Determine the [x, y] coordinate at the center of the cell enclosing the given text.  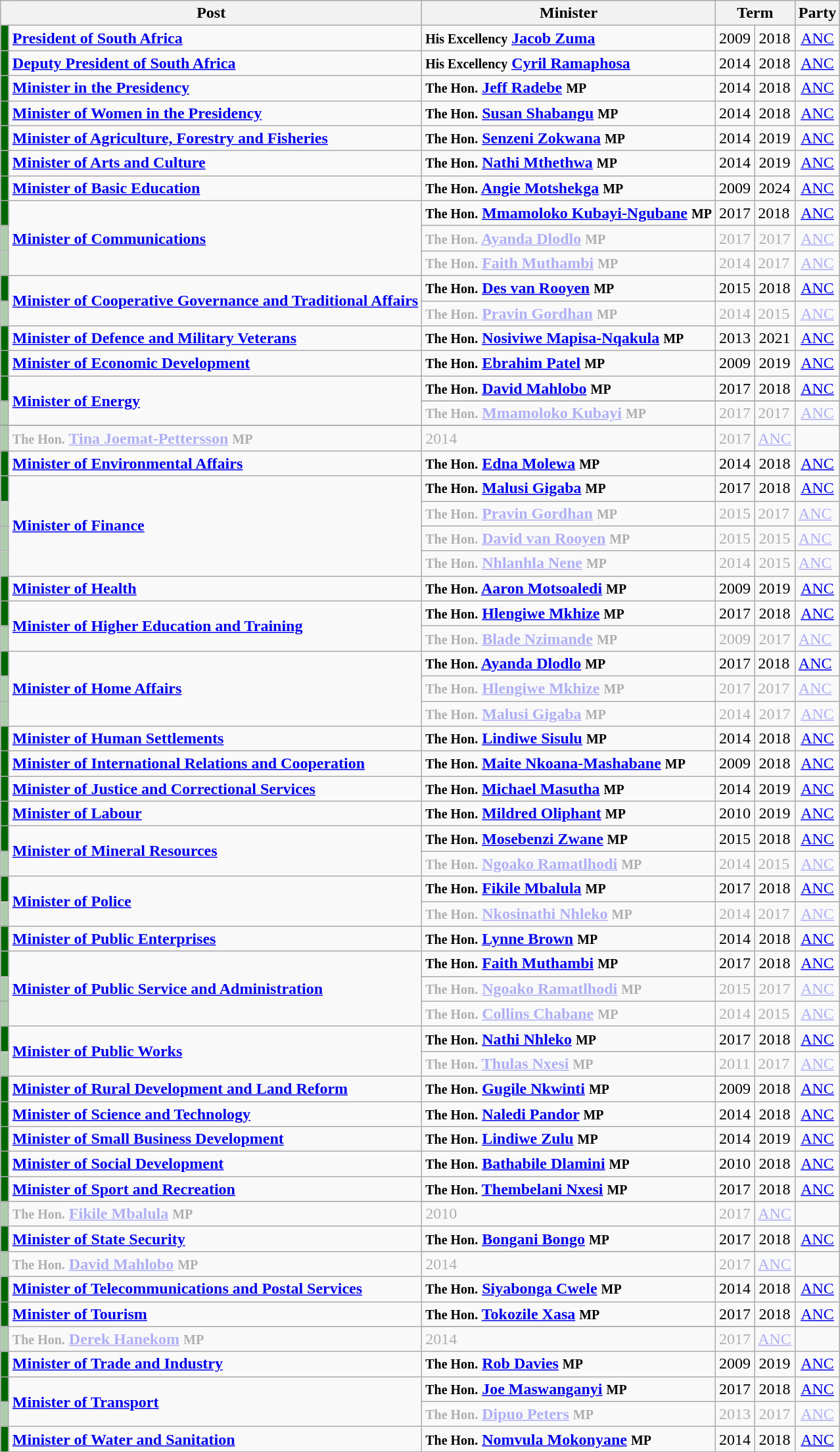
Minister of Environmental Affairs [215, 463]
Minister of Energy [215, 401]
Minister of Health [215, 588]
Minister of Basic Education [215, 188]
Minister of Higher Education and Training [215, 626]
Minister of Social Development [215, 1164]
Minister of Public Works [215, 1051]
The Hon. Mosebenzi Zwane MP [569, 839]
2011 [735, 1064]
The Hon. Mmamoloko Kubayi MP [569, 413]
Minister of Trade and Industry [215, 1364]
Minister of Arts and Culture [215, 163]
His Excellency Cyril Ramaphosa [569, 63]
The Hon. Mildred Oliphant MP [569, 814]
The Hon. Senzeni Zokwana MP [569, 138]
Minister of Justice and Correctional Services [215, 789]
The Hon. Aaron Motsoaledi MP [569, 588]
The Hon. Siyabonga Cwele MP [569, 1289]
The Hon. Edna Molewa MP [569, 463]
2021 [775, 339]
The Hon. Lindiwe Zulu MP [569, 1139]
The Hon. Bongani Bongo MP [569, 1239]
The Hon. Michael Masutha MP [569, 789]
Minister of Water and Sanitation [215, 1439]
Post [212, 13]
The Hon. Nathi Mthethwa MP [569, 163]
The Hon. David van Rooyen MP [569, 538]
His Excellency Jacob Zuma [569, 38]
The Hon. Angie Motshekga MP [569, 188]
The Hon. Naledi Pandor MP [569, 1114]
Minister of Cooperative Governance and Traditional Affairs [215, 300]
The Hon. Thulas Nxesi MP [569, 1064]
The Hon. Thembelani Nxesi MP [569, 1189]
Minister of Public Enterprises [215, 939]
The Hon. Des van Rooyen MP [569, 288]
The Hon. Joe Maswanganyi MP [569, 1389]
Minister of Agriculture, Forestry and Fisheries [215, 138]
The Hon. Derek Hanekom MP [215, 1339]
The Hon. Bathabile Dlamini MP [569, 1164]
Minister of Human Settlements [215, 739]
The Hon. Mmamoloko Kubayi-Ngubane MP [569, 213]
The Hon. Collins Chabane MP [569, 1014]
The Hon. Ebrahim Patel MP [569, 363]
The Hon. Nosiviwe Mapisa-Nqakula MP [569, 339]
Minister of Sport and Recreation [215, 1189]
Party [817, 13]
Minister of Economic Development [215, 363]
Term [756, 13]
The Hon. Nkosinathi Nhleko MP [569, 914]
The Hon. Nomvula Mokonyane MP [569, 1439]
The Hon. Rob Davies MP [569, 1364]
Minister of Small Business Development [215, 1139]
The Hon. Jeff Radebe MP [569, 88]
Minister of Telecommunications and Postal Services [215, 1289]
Minister of Public Service and Administration [215, 989]
Minister of State Security [215, 1239]
The Hon. Dipuo Peters MP [569, 1414]
The Hon. Tokozile Xasa MP [569, 1314]
The Hon. Tina Joemat-Pettersson MP [215, 438]
The Hon. Gugile Nkwinti MP [569, 1089]
2024 [775, 188]
Deputy President of South Africa [215, 63]
The Hon. Nathi Nhleko MP [569, 1039]
Minister of Defence and Military Veterans [215, 339]
The Hon. Lindiwe Sisulu MP [569, 739]
Minister of Communications [215, 238]
Minister of Finance [215, 526]
Minister of Science and Technology [215, 1114]
Minister of International Relations and Cooperation [215, 764]
The Hon. Blade Nzimande MP [569, 638]
The Hon. Susan Shabangu MP [569, 113]
The Hon. Lynne Brown MP [569, 939]
Minister of Labour [215, 814]
Minister of Rural Development and Land Reform [215, 1089]
Minister [569, 13]
Minister of Police [215, 901]
Minister of Mineral Resources [215, 851]
Minister in the Presidency [215, 88]
Minister of Tourism [215, 1314]
The Hon. Maite Nkoana-Mashabane MP [569, 764]
Minister of Home Affairs [215, 688]
President of South Africa [215, 38]
Minister of Women in the Presidency [215, 113]
Minister of Transport [215, 1401]
The Hon. Nhlanhla Nene MP [569, 563]
